Capture the cell that displays the provided text and extract its [X, Y] central coordinate. 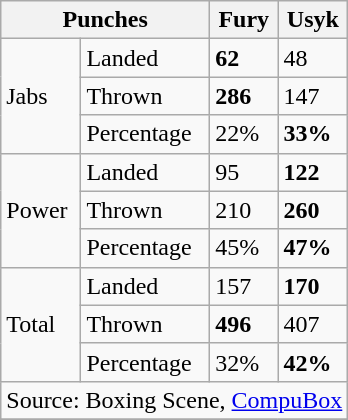
62 [244, 58]
Power [41, 210]
48 [313, 58]
47% [313, 248]
45% [244, 248]
496 [244, 324]
157 [244, 286]
Jabs [41, 96]
286 [244, 96]
42% [313, 362]
Punches [106, 20]
Fury [244, 20]
260 [313, 210]
Source: Boxing Scene, CompuBox [174, 400]
407 [313, 324]
122 [313, 172]
147 [313, 96]
Usyk [313, 20]
Total [41, 324]
170 [313, 286]
22% [244, 134]
32% [244, 362]
33% [313, 134]
210 [244, 210]
95 [244, 172]
